Locate the cell with the specified text and output its [x, y] center coordinate. 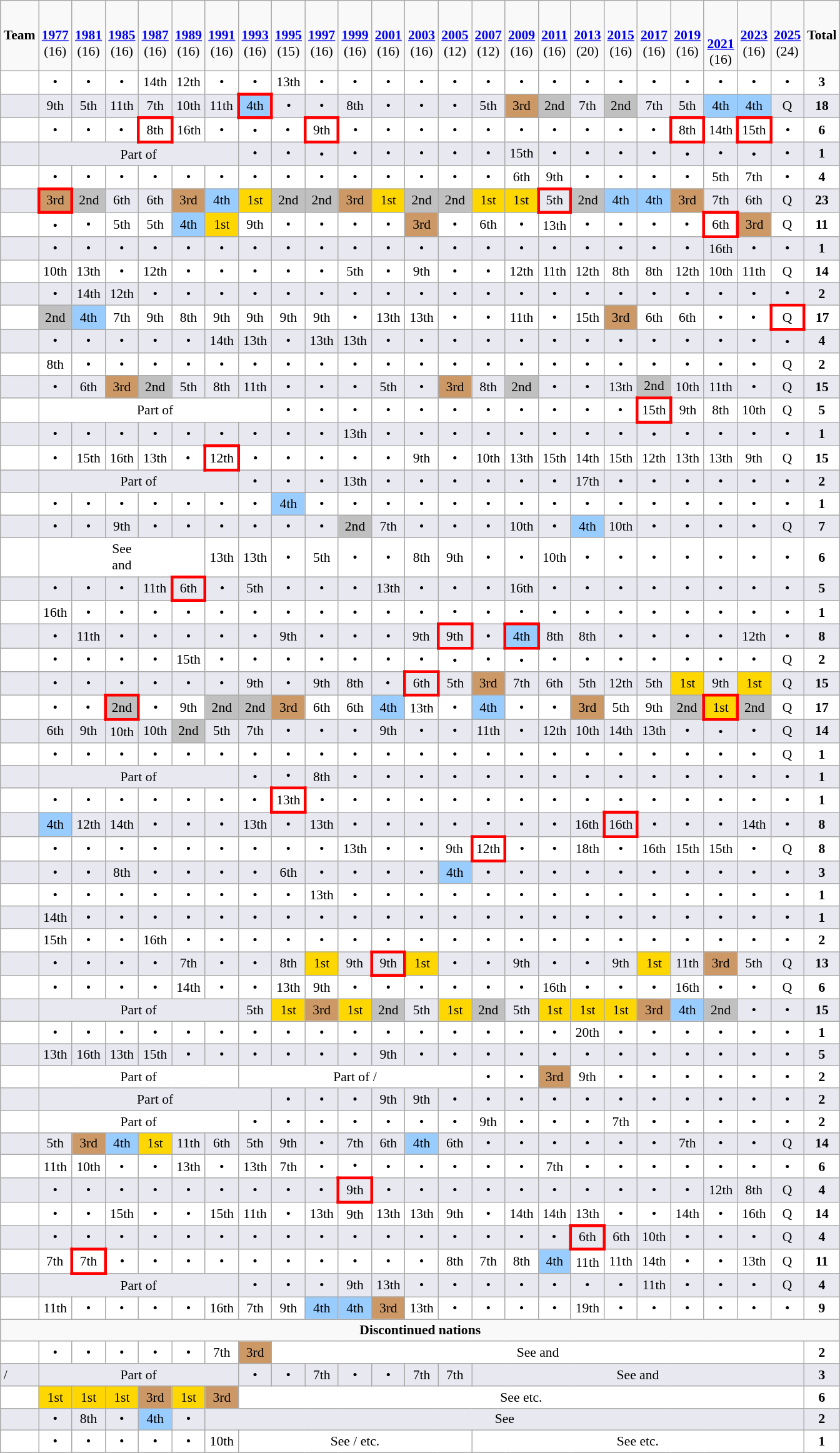
Discontinued nations [420, 1331]
2013(20) [587, 36]
2003(16) [421, 36]
2019(16) [687, 36]
1999(16) [355, 36]
2023(16) [754, 36]
1993(16) [255, 36]
1985(16) [121, 36]
1995(15) [289, 36]
7 [821, 527]
Total [821, 36]
2025(24) [787, 36]
2021(16) [720, 36]
2015(16) [621, 36]
1991(16) [221, 36]
See / etc. [355, 1442]
20th [587, 1032]
2007(12) [489, 36]
1997(16) [321, 36]
18th [587, 849]
/ [20, 1375]
1981(16) [89, 36]
Part of / [355, 1077]
2009(16) [521, 36]
See [504, 1419]
23 [821, 201]
9 [821, 1308]
1987(16) [155, 36]
2011(16) [554, 36]
2005(12) [455, 36]
18 [821, 106]
2017(16) [654, 36]
2001(16) [389, 36]
1989(16) [189, 36]
Team [20, 36]
17th [587, 481]
1977(16) [55, 36]
19th [587, 1308]
13 [821, 964]
